Provide the (x, y) coordinate of the cell's center where the given text is located.  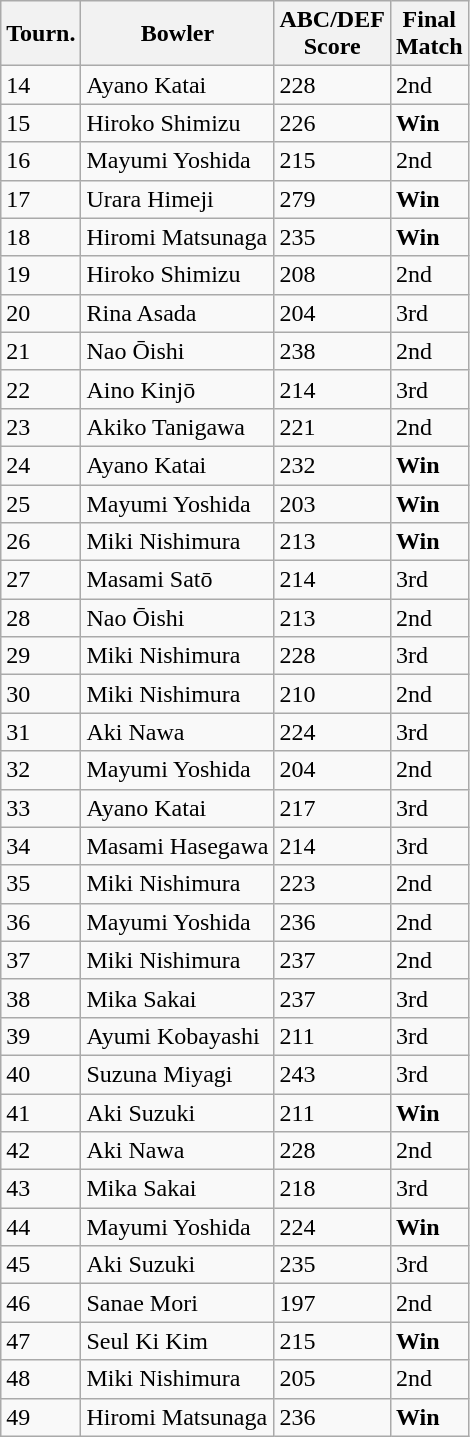
ABC/DEF Score (332, 34)
210 (332, 694)
15 (41, 123)
37 (41, 960)
243 (332, 1074)
Masami Satō (178, 580)
Suzuna Miyagi (178, 1074)
39 (41, 1036)
208 (332, 275)
232 (332, 465)
17 (41, 199)
Bowler (178, 34)
30 (41, 694)
43 (41, 1189)
Aino Kinjō (178, 389)
38 (41, 998)
33 (41, 808)
48 (41, 1379)
24 (41, 465)
Ayumi Kobayashi (178, 1036)
21 (41, 351)
34 (41, 846)
42 (41, 1151)
Akiko Tanigawa (178, 427)
27 (41, 580)
16 (41, 161)
Masami Hasegawa (178, 846)
Seul Ki Kim (178, 1341)
25 (41, 503)
FinalMatch (429, 34)
197 (332, 1303)
205 (332, 1379)
40 (41, 1074)
35 (41, 884)
19 (41, 275)
31 (41, 732)
29 (41, 656)
226 (332, 123)
217 (332, 808)
32 (41, 770)
223 (332, 884)
238 (332, 351)
Urara Himeji (178, 199)
44 (41, 1227)
279 (332, 199)
18 (41, 237)
28 (41, 618)
Rina Asada (178, 313)
14 (41, 85)
203 (332, 503)
23 (41, 427)
45 (41, 1265)
49 (41, 1417)
47 (41, 1341)
218 (332, 1189)
26 (41, 542)
Tourn. (41, 34)
20 (41, 313)
Sanae Mori (178, 1303)
36 (41, 922)
46 (41, 1303)
41 (41, 1113)
221 (332, 427)
22 (41, 389)
